Pinpoint the cell where the given text exists, returning its [X, Y] midpoint coordinate. 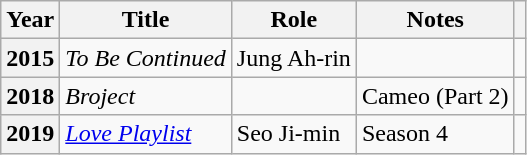
To Be Continued [146, 58]
Title [146, 20]
2018 [30, 96]
Seo Ji-min [294, 134]
Jung Ah-rin [294, 58]
Love Playlist [146, 134]
Cameo (Part 2) [435, 96]
Role [294, 20]
Notes [435, 20]
Season 4 [435, 134]
Broject [146, 96]
2019 [30, 134]
2015 [30, 58]
Year [30, 20]
